Pinpoint the cell where the given text exists, returning its [X, Y] midpoint coordinate. 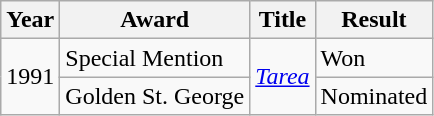
Nominated [374, 96]
Golden St. George [155, 96]
1991 [30, 77]
Title [282, 20]
Tarea [282, 77]
Result [374, 20]
Special Mention [155, 58]
Year [30, 20]
Won [374, 58]
Award [155, 20]
